Scan for the cell matching the given text and deliver its (x, y) coordinate at center. 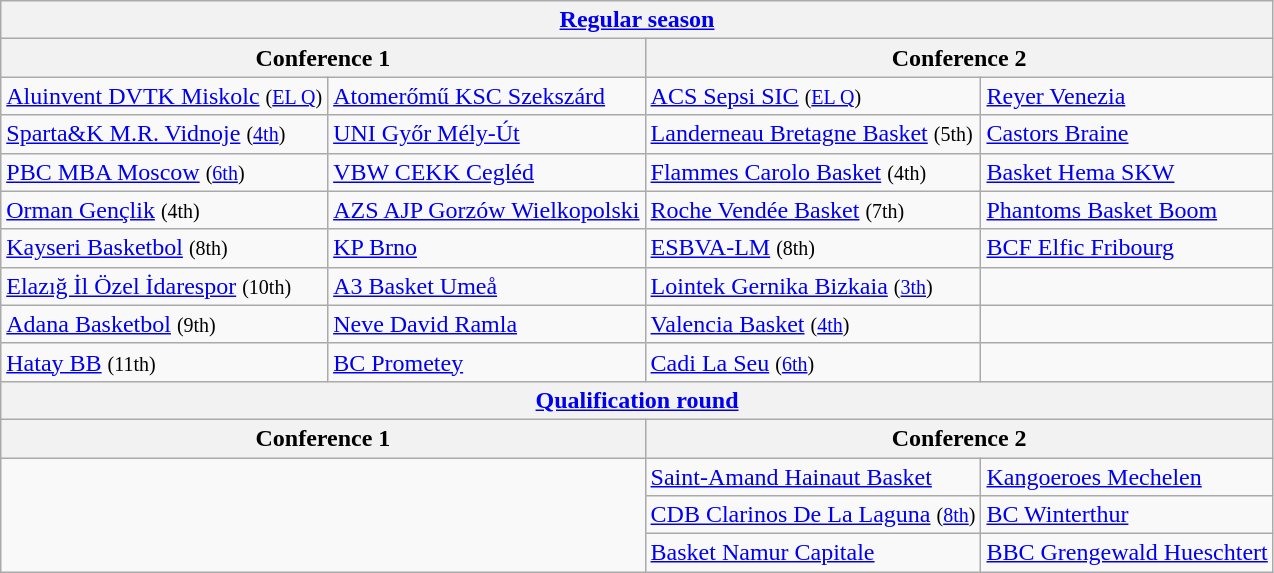
Cadi La Seu (6th) (813, 362)
PBC MBA Moscow (6th) (164, 172)
Reyer Venezia (1127, 96)
Hatay BB (11th) (164, 362)
Roche Vendée Basket (7th) (813, 210)
Qualification round (638, 400)
Valencia Basket (4th) (813, 324)
CDB Clarinos De La Laguna (8th) (813, 515)
Kangoeroes Mechelen (1127, 477)
Basket Namur Capitale (813, 553)
Phantoms Basket Boom (1127, 210)
Kayseri Basketbol (8th) (164, 248)
ESBVA-LM (8th) (813, 248)
BBC Grengewald Hueschtert (1127, 553)
Basket Hema SKW (1127, 172)
Flammes Carolo Basket (4th) (813, 172)
Neve David Ramla (486, 324)
VBW CEKK Cegléd (486, 172)
AZS AJP Gorzów Wielkopolski (486, 210)
Elazığ İl Özel İdarespor (10th) (164, 286)
Castors Braine (1127, 134)
ACS Sepsi SIC (EL Q) (813, 96)
Adana Basketbol (9th) (164, 324)
BC Prometey (486, 362)
Landerneau Bretagne Basket (5th) (813, 134)
UNI Győr Mély-Út (486, 134)
Orman Gençlik (4th) (164, 210)
Saint-Amand Hainaut Basket (813, 477)
Aluinvent DVTK Miskolc (EL Q) (164, 96)
Atomerőmű KSC Szekszárd (486, 96)
KP Brno (486, 248)
BC Winterthur (1127, 515)
Lointek Gernika Bizkaia (3th) (813, 286)
A3 Basket Umeå (486, 286)
Regular season (638, 20)
BCF Elfic Fribourg (1127, 248)
Sparta&K M.R. Vidnoje (4th) (164, 134)
